Extract the (X, Y) coordinate from the center of the cell holding the provided text.  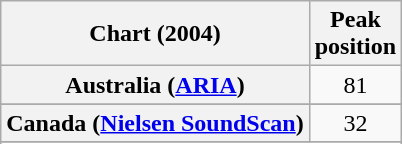
81 (355, 85)
Chart (2004) (155, 34)
Australia (ARIA) (155, 85)
32 (355, 123)
Peakposition (355, 34)
Canada (Nielsen SoundScan) (155, 123)
